Find where the given text appears and provide that cell's center as [X, Y] coordinate. 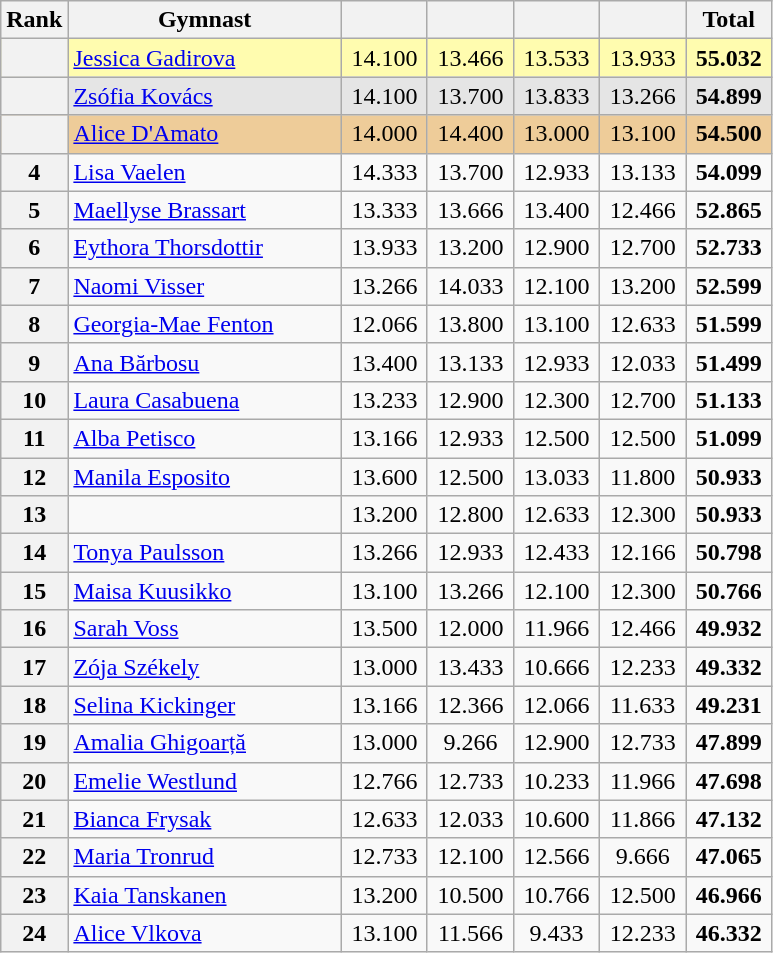
13 [34, 515]
50.766 [729, 591]
13.533 [557, 58]
Maria Tronrud [205, 857]
9.433 [557, 933]
Amalia Ghigoarță [205, 743]
23 [34, 895]
12.366 [470, 705]
21 [34, 819]
Alice Vlkova [205, 933]
47.899 [729, 743]
Lisa Vaelen [205, 172]
Jessica Gadirova [205, 58]
46.332 [729, 933]
49.932 [729, 629]
14.400 [470, 134]
52.865 [729, 210]
13.233 [384, 400]
51.499 [729, 362]
18 [34, 705]
12.766 [384, 781]
Zsófia Kovács [205, 96]
Selina Kickinger [205, 705]
55.032 [729, 58]
54.099 [729, 172]
20 [34, 781]
11.633 [643, 705]
Maellyse Brassart [205, 210]
49.332 [729, 667]
14.333 [384, 172]
16 [34, 629]
52.599 [729, 286]
Manila Esposito [205, 477]
47.698 [729, 781]
51.599 [729, 324]
12 [34, 477]
Naomi Visser [205, 286]
17 [34, 667]
12.000 [470, 629]
11.566 [470, 933]
10.766 [557, 895]
13.500 [384, 629]
13.466 [470, 58]
12.800 [470, 515]
Georgia-Mae Fenton [205, 324]
8 [34, 324]
Eythora Thorsdottir [205, 248]
12.433 [557, 553]
51.099 [729, 438]
Tonya Paulsson [205, 553]
24 [34, 933]
54.899 [729, 96]
Rank [34, 20]
10.233 [557, 781]
14 [34, 553]
11 [34, 438]
13.833 [557, 96]
6 [34, 248]
9.266 [470, 743]
13.666 [470, 210]
Emelie Westlund [205, 781]
51.133 [729, 400]
50.798 [729, 553]
11.800 [643, 477]
12.166 [643, 553]
Maisa Kuusikko [205, 591]
7 [34, 286]
Zója Székely [205, 667]
47.065 [729, 857]
10.600 [557, 819]
12.566 [557, 857]
Sarah Voss [205, 629]
10.666 [557, 667]
Bianca Frysak [205, 819]
Alba Petisco [205, 438]
13.433 [470, 667]
9 [34, 362]
Gymnast [205, 20]
54.500 [729, 134]
14.033 [470, 286]
10.500 [470, 895]
22 [34, 857]
Laura Casabuena [205, 400]
11.866 [643, 819]
14.000 [384, 134]
Total [729, 20]
13.033 [557, 477]
13.800 [470, 324]
13.600 [384, 477]
Kaia Tanskanen [205, 895]
52.733 [729, 248]
19 [34, 743]
4 [34, 172]
49.231 [729, 705]
10 [34, 400]
15 [34, 591]
5 [34, 210]
46.966 [729, 895]
Ana Bărbosu [205, 362]
9.666 [643, 857]
13.333 [384, 210]
Alice D'Amato [205, 134]
47.132 [729, 819]
